Determine the [X, Y] coordinate at the center of the cell enclosing the given text.  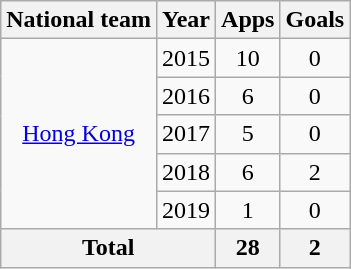
2017 [186, 134]
2015 [186, 58]
5 [248, 134]
Total [108, 248]
Apps [248, 20]
National team [79, 20]
2016 [186, 96]
Hong Kong [79, 134]
Goals [315, 20]
2018 [186, 172]
10 [248, 58]
28 [248, 248]
Year [186, 20]
1 [248, 210]
2019 [186, 210]
